Search for the cell housing the specified text and yield its (X, Y) center coordinate. 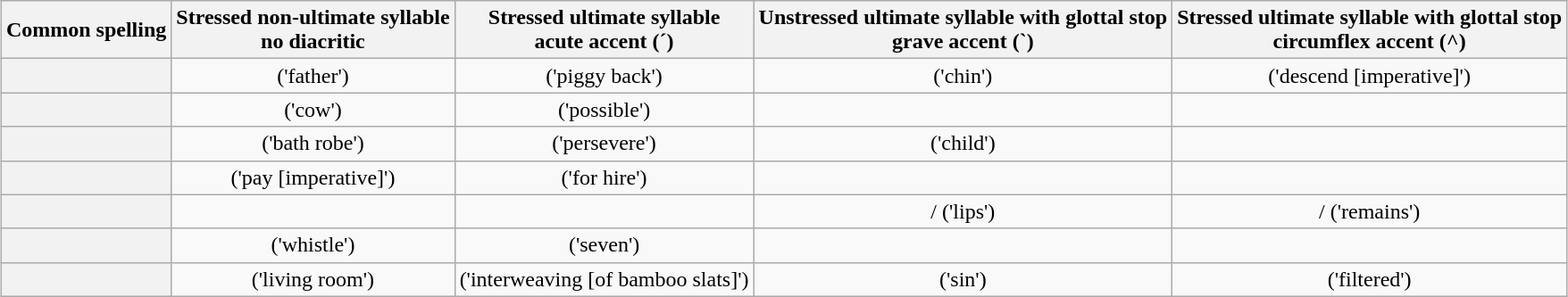
Stressed ultimate syllable with glottal stopcircumflex accent (^) (1370, 30)
('seven') (604, 245)
('piggy back') (604, 76)
('persevere') (604, 144)
('whistle') (313, 245)
('possible') (604, 110)
('child') (963, 144)
Common spelling (86, 30)
('bath robe') (313, 144)
('pay [imperative]') (313, 177)
/ ('remains') (1370, 211)
('filtered') (1370, 279)
Stressed ultimate syllableacute accent (´) (604, 30)
('chin') (963, 76)
Stressed non-ultimate syllableno diacritic (313, 30)
Unstressed ultimate syllable with glottal stopgrave accent (`) (963, 30)
('descend [imperative]') (1370, 76)
('sin') (963, 279)
('living room') (313, 279)
('father') (313, 76)
('cow') (313, 110)
/ ('lips') (963, 211)
('for hire') (604, 177)
('interweaving [of bamboo slats]') (604, 279)
